Find where the given text appears and provide that cell's center as [x, y] coordinate. 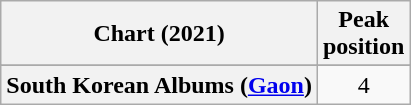
Chart (2021) [160, 34]
Peakposition [363, 34]
4 [363, 85]
South Korean Albums (Gaon) [160, 85]
